Search for the cell housing the specified text and yield its (X, Y) center coordinate. 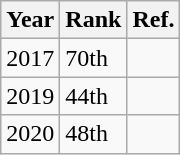
2019 (30, 96)
2020 (30, 134)
2017 (30, 58)
48th (94, 134)
Rank (94, 20)
Year (30, 20)
70th (94, 58)
44th (94, 96)
Ref. (154, 20)
